Determine the [X, Y] coordinate at the center of the cell enclosing the given text.  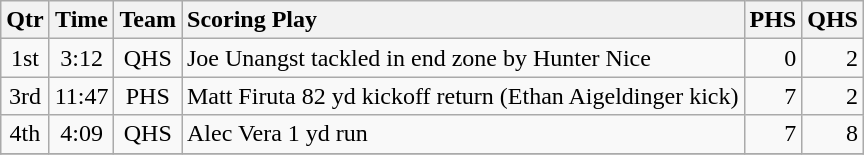
Alec Vera 1 yd run [463, 134]
Matt Firuta 82 yd kickoff return (Ethan Aigeldinger kick) [463, 96]
Scoring Play [463, 20]
4:09 [82, 134]
3:12 [82, 58]
4th [25, 134]
Team [148, 20]
11:47 [82, 96]
3rd [25, 96]
Qtr [25, 20]
Time [82, 20]
Joe Unangst tackled in end zone by Hunter Nice [463, 58]
0 [773, 58]
1st [25, 58]
8 [833, 134]
